Extract the [X, Y] coordinate from the center of the cell holding the provided text.  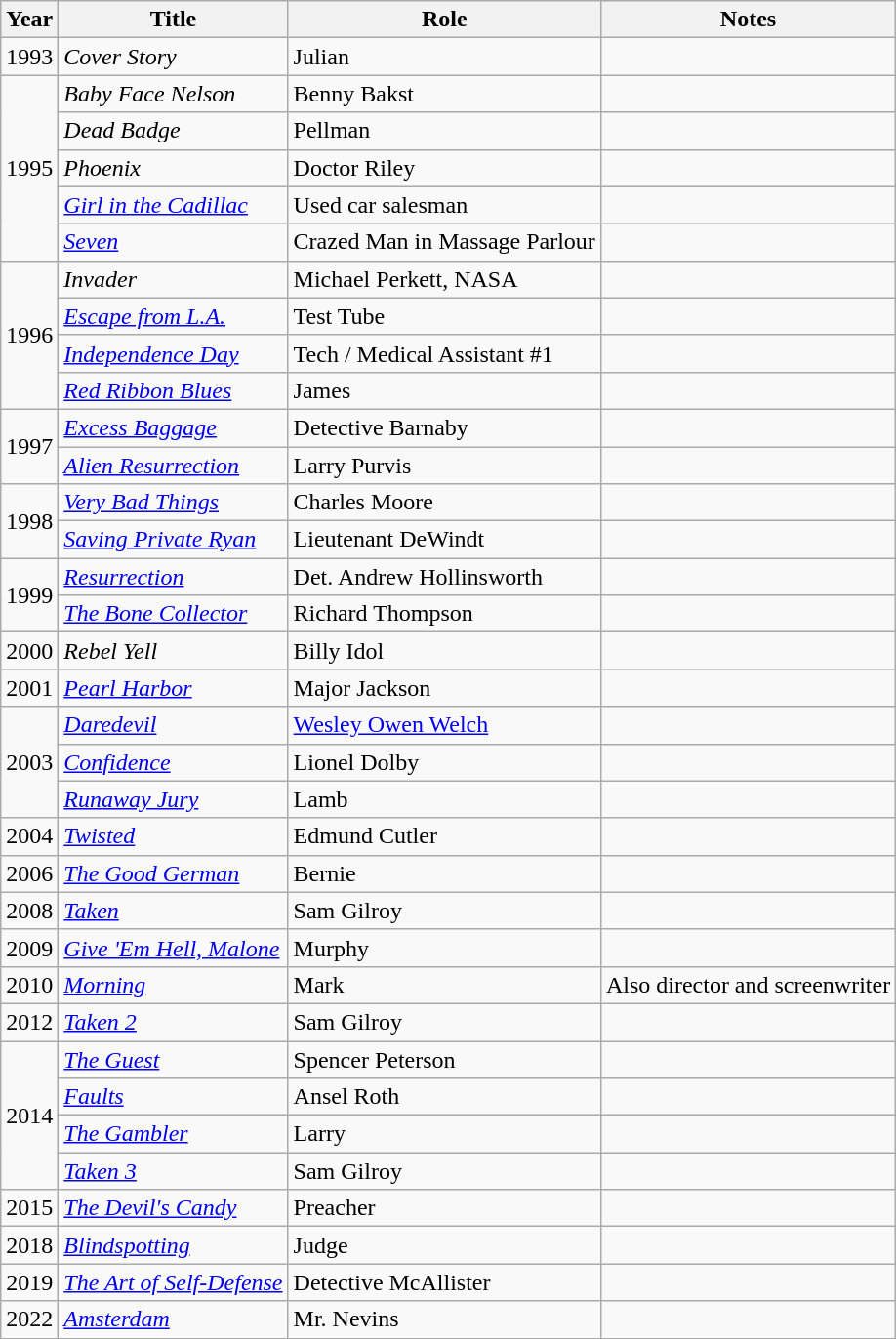
Billy Idol [444, 651]
James [444, 390]
Lieutenant DeWindt [444, 540]
Red Ribbon Blues [174, 390]
1999 [29, 595]
Mr. Nevins [444, 1319]
Taken [174, 911]
1996 [29, 335]
2015 [29, 1208]
Escape from L.A. [174, 316]
Mark [444, 985]
2014 [29, 1115]
Invader [174, 279]
Larry Purvis [444, 466]
Detective McAllister [444, 1282]
Doctor Riley [444, 168]
1998 [29, 521]
Murphy [444, 948]
Wesley Owen Welch [444, 725]
Bernie [444, 873]
Cover Story [174, 57]
Very Bad Things [174, 503]
Taken 3 [174, 1171]
Girl in the Cadillac [174, 205]
Julian [444, 57]
Ansel Roth [444, 1097]
Independence Day [174, 353]
The Guest [174, 1059]
The Devil's Candy [174, 1208]
Notes [748, 20]
Excess Baggage [174, 427]
The Bone Collector [174, 614]
Tech / Medical Assistant #1 [444, 353]
2010 [29, 985]
Crazed Man in Massage Parlour [444, 242]
Major Jackson [444, 688]
2012 [29, 1022]
Edmund Cutler [444, 836]
2000 [29, 651]
Year [29, 20]
2003 [29, 762]
2001 [29, 688]
Judge [444, 1245]
Also director and screenwriter [748, 985]
The Gambler [174, 1134]
Saving Private Ryan [174, 540]
2009 [29, 948]
2019 [29, 1282]
1995 [29, 168]
2018 [29, 1245]
Twisted [174, 836]
Charles Moore [444, 503]
1997 [29, 446]
Michael Perkett, NASA [444, 279]
2004 [29, 836]
2022 [29, 1319]
Title [174, 20]
Runaway Jury [174, 799]
Blindspotting [174, 1245]
Amsterdam [174, 1319]
Baby Face Nelson [174, 94]
Morning [174, 985]
2008 [29, 911]
1993 [29, 57]
The Art of Self-Defense [174, 1282]
Give 'Em Hell, Malone [174, 948]
Lionel Dolby [444, 762]
Resurrection [174, 577]
Seven [174, 242]
Confidence [174, 762]
Richard Thompson [444, 614]
Daredevil [174, 725]
Faults [174, 1097]
Benny Bakst [444, 94]
Preacher [444, 1208]
Phoenix [174, 168]
Role [444, 20]
The Good German [174, 873]
Larry [444, 1134]
Alien Resurrection [174, 466]
Detective Barnaby [444, 427]
Pellman [444, 131]
Det. Andrew Hollinsworth [444, 577]
Pearl Harbor [174, 688]
Rebel Yell [174, 651]
Lamb [444, 799]
Spencer Peterson [444, 1059]
Dead Badge [174, 131]
Test Tube [444, 316]
2006 [29, 873]
Taken 2 [174, 1022]
Used car salesman [444, 205]
